For the text-containing cell, return its midpoint in [X, Y] coordinate format. 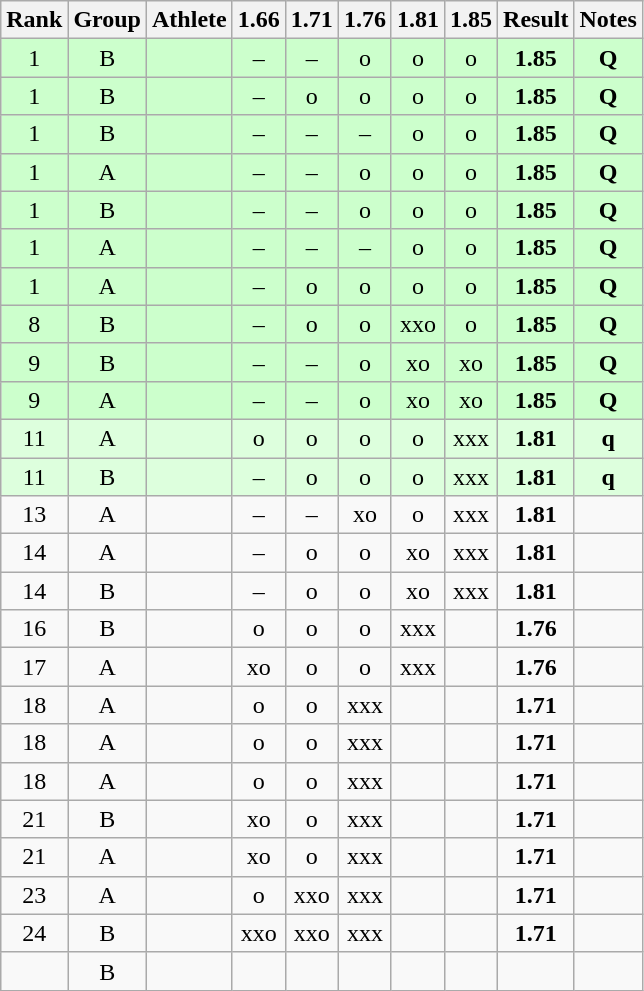
13 [34, 515]
24 [34, 933]
Group [108, 20]
Athlete [190, 20]
17 [34, 667]
16 [34, 629]
Notes [608, 20]
Result [536, 20]
23 [34, 895]
Rank [34, 20]
1.66 [258, 20]
8 [34, 324]
